Find where the given text appears and provide that cell's center as (x, y) coordinate. 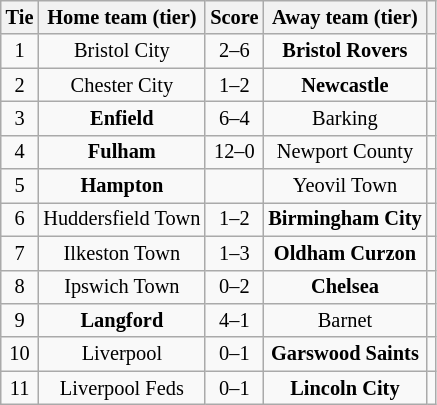
1–3 (234, 253)
Barking (344, 118)
Ipswich Town (122, 287)
Yeovil Town (344, 186)
4–1 (234, 320)
6 (20, 219)
2 (20, 85)
3 (20, 118)
Barnet (344, 320)
1 (20, 51)
0–2 (234, 287)
Liverpool Feds (122, 388)
Newcastle (344, 85)
Chester City (122, 85)
6–4 (234, 118)
Oldham Curzon (344, 253)
Langford (122, 320)
2–6 (234, 51)
5 (20, 186)
Huddersfield Town (122, 219)
12–0 (234, 152)
8 (20, 287)
9 (20, 320)
10 (20, 354)
Chelsea (344, 287)
Liverpool (122, 354)
Fulham (122, 152)
Hampton (122, 186)
Birmingham City (344, 219)
Tie (20, 17)
11 (20, 388)
7 (20, 253)
Ilkeston Town (122, 253)
Garswood Saints (344, 354)
Lincoln City (344, 388)
Bristol City (122, 51)
Home team (tier) (122, 17)
Enfield (122, 118)
Newport County (344, 152)
Score (234, 17)
Away team (tier) (344, 17)
Bristol Rovers (344, 51)
4 (20, 152)
